From the cell containing the given text, extract its center point as [x, y] coordinate. 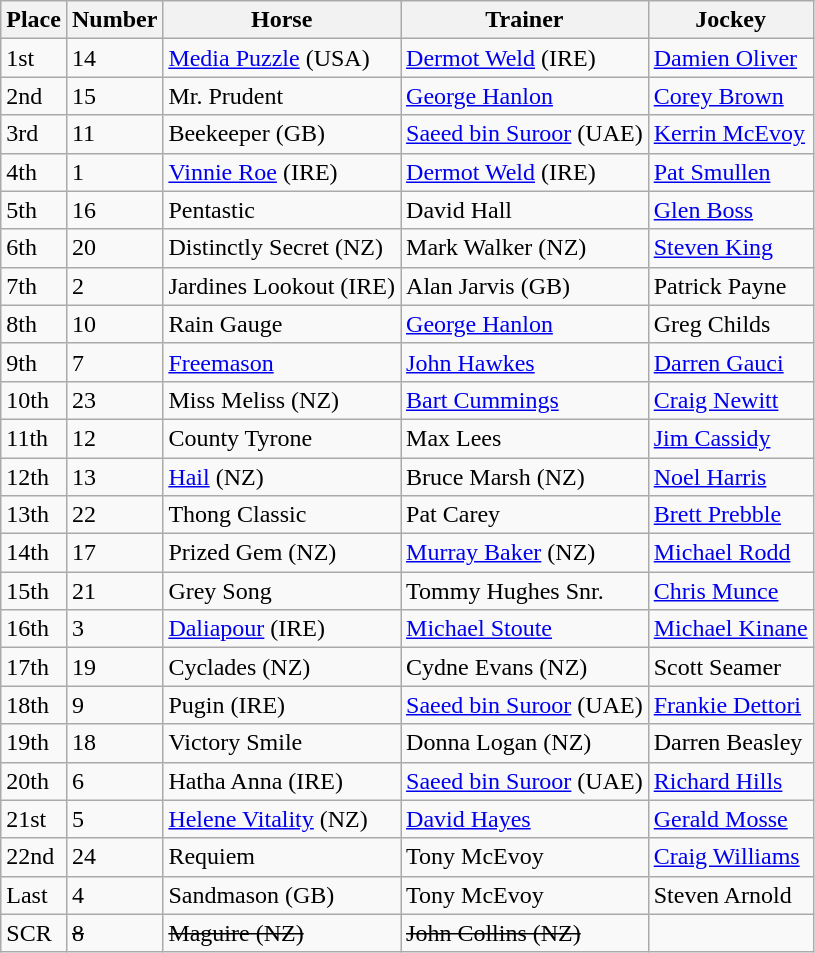
14th [34, 553]
David Hayes [525, 819]
2nd [34, 96]
Kerrin McEvoy [730, 134]
Daliapour (IRE) [282, 629]
Thong Classic [282, 515]
Tommy Hughes Snr. [525, 591]
Michael Rodd [730, 553]
10 [114, 324]
Trainer [525, 20]
20 [114, 248]
Jardines Lookout (IRE) [282, 286]
18th [34, 705]
9 [114, 705]
11th [34, 438]
Corey Brown [730, 96]
Miss Meliss (NZ) [282, 400]
19th [34, 743]
Requiem [282, 857]
21 [114, 591]
15 [114, 96]
Craig Williams [730, 857]
Helene Vitality (NZ) [282, 819]
3 [114, 629]
Mark Walker (NZ) [525, 248]
Number [114, 20]
Pugin (IRE) [282, 705]
Cyclades (NZ) [282, 667]
Hail (NZ) [282, 477]
8th [34, 324]
9th [34, 362]
1 [114, 172]
Craig Newitt [730, 400]
14 [114, 58]
24 [114, 857]
11 [114, 134]
23 [114, 400]
7 [114, 362]
13 [114, 477]
4th [34, 172]
David Hall [525, 210]
Alan Jarvis (GB) [525, 286]
Jockey [730, 20]
Place [34, 20]
Steven King [730, 248]
5 [114, 819]
Greg Childs [730, 324]
Scott Seamer [730, 667]
17 [114, 553]
Bart Cummings [525, 400]
Bruce Marsh (NZ) [525, 477]
Pat Carey [525, 515]
6 [114, 781]
Noel Harris [730, 477]
Cydne Evans (NZ) [525, 667]
Chris Munce [730, 591]
8 [114, 933]
10th [34, 400]
Brett Prebble [730, 515]
Patrick Payne [730, 286]
John Collins (NZ) [525, 933]
Maguire (NZ) [282, 933]
Prized Gem (NZ) [282, 553]
20th [34, 781]
John Hawkes [525, 362]
12th [34, 477]
19 [114, 667]
Frankie Dettori [730, 705]
Horse [282, 20]
15th [34, 591]
Darren Gauci [730, 362]
Pat Smullen [730, 172]
Michael Stoute [525, 629]
Michael Kinane [730, 629]
County Tyrone [282, 438]
Rain Gauge [282, 324]
4 [114, 895]
Max Lees [525, 438]
22 [114, 515]
Sandmason (GB) [282, 895]
22nd [34, 857]
Steven Arnold [730, 895]
Media Puzzle (USA) [282, 58]
Freemason [282, 362]
Jim Cassidy [730, 438]
3rd [34, 134]
Beekeeper (GB) [282, 134]
2 [114, 286]
Murray Baker (NZ) [525, 553]
Victory Smile [282, 743]
Mr. Prudent [282, 96]
Distinctly Secret (NZ) [282, 248]
SCR [34, 933]
21st [34, 819]
7th [34, 286]
16 [114, 210]
17th [34, 667]
6th [34, 248]
Last [34, 895]
Donna Logan (NZ) [525, 743]
18 [114, 743]
Gerald Mosse [730, 819]
1st [34, 58]
Glen Boss [730, 210]
12 [114, 438]
Richard Hills [730, 781]
Hatha Anna (IRE) [282, 781]
13th [34, 515]
Vinnie Roe (IRE) [282, 172]
Pentastic [282, 210]
Damien Oliver [730, 58]
Grey Song [282, 591]
Darren Beasley [730, 743]
16th [34, 629]
5th [34, 210]
